Return the (X, Y) coordinate for the center point of the cell that contains the specified text.  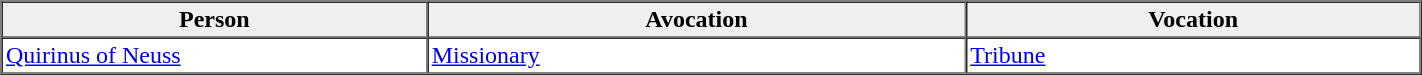
Tribune (1194, 56)
Quirinus of Neuss (215, 56)
Avocation (696, 20)
Missionary (696, 56)
Vocation (1194, 20)
Person (215, 20)
